Detect which cell encompasses the target text, then output its (X, Y) center coordinate. 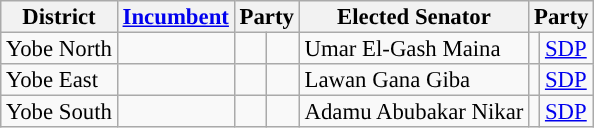
Yobe North (60, 49)
Elected Senator (414, 17)
Umar El-Gash Maina (414, 49)
Lawan Gana Giba (414, 80)
Adamu Abubakar Nikar (414, 112)
Yobe South (60, 112)
Yobe East (60, 80)
Incumbent (176, 17)
District (60, 17)
